Extract the [x, y] coordinate from the center of the cell holding the provided text.  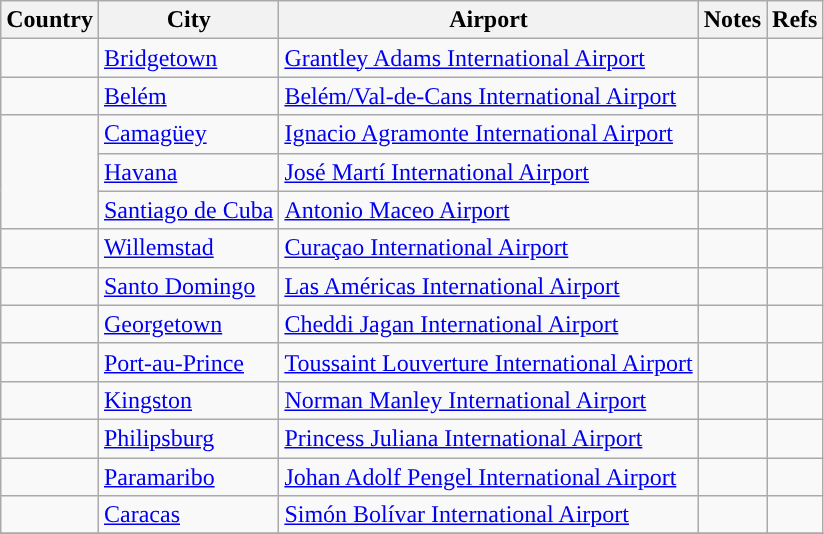
Refs [795, 20]
Havana [188, 172]
Bridgetown [188, 58]
Norman Manley International Airport [488, 400]
Philipsburg [188, 438]
Cheddi Jagan International Airport [488, 324]
Ignacio Agramonte International Airport [488, 134]
Port-au-Prince [188, 362]
Willemstad [188, 248]
Santo Domingo [188, 286]
Georgetown [188, 324]
Airport [488, 20]
Belém/Val-de-Cans International Airport [488, 96]
Johan Adolf Pengel International Airport [488, 477]
Caracas [188, 515]
Santiago de Cuba [188, 210]
City [188, 20]
José Martí International Airport [488, 172]
Belém [188, 96]
Grantley Adams International Airport [488, 58]
Kingston [188, 400]
Paramaribo [188, 477]
Notes [732, 20]
Las Américas International Airport [488, 286]
Antonio Maceo Airport [488, 210]
Curaçao International Airport [488, 248]
Simón Bolívar International Airport [488, 515]
Camagüey [188, 134]
Princess Juliana International Airport [488, 438]
Country [50, 20]
Toussaint Louverture International Airport [488, 362]
